Pinpoint the cell where the given text exists, returning its [x, y] midpoint coordinate. 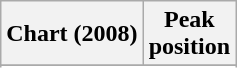
Peak position [189, 34]
Chart (2008) [72, 34]
